Determine the [X, Y] coordinate at the center of the cell enclosing the given text.  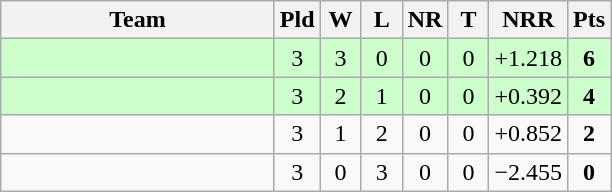
+0.392 [528, 96]
NRR [528, 20]
Pld [297, 20]
−2.455 [528, 172]
NR [425, 20]
+1.218 [528, 58]
W [340, 20]
T [468, 20]
Team [138, 20]
6 [590, 58]
4 [590, 96]
+0.852 [528, 134]
Pts [590, 20]
L [382, 20]
